Return (X, Y) of the center of cell containing provided text 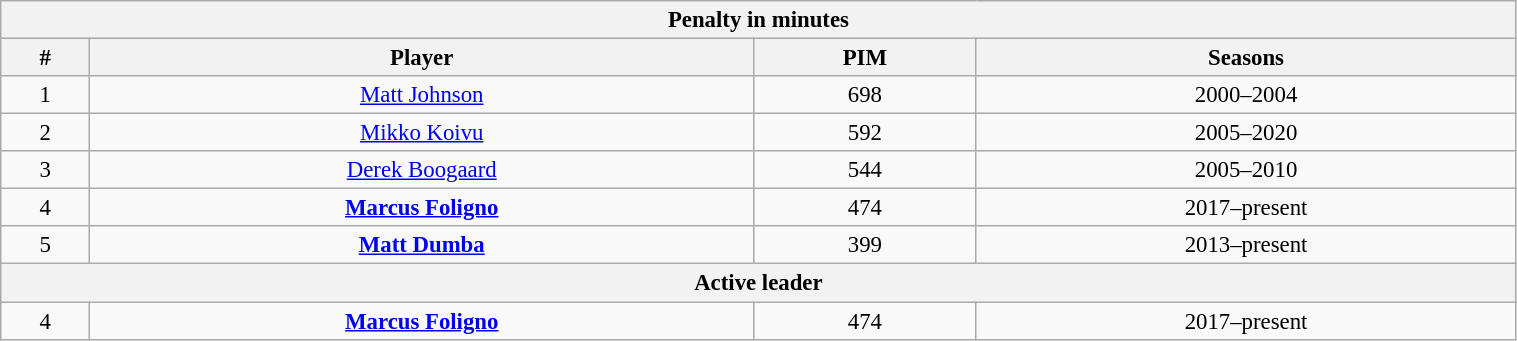
# (46, 58)
698 (865, 95)
2005–2020 (1246, 133)
PIM (865, 58)
592 (865, 133)
1 (46, 95)
2 (46, 133)
Matt Dumba (422, 245)
3 (46, 170)
5 (46, 245)
Player (422, 58)
Mikko Koivu (422, 133)
2000–2004 (1246, 95)
2005–2010 (1246, 170)
2013–present (1246, 245)
Derek Boogaard (422, 170)
544 (865, 170)
Seasons (1246, 58)
Matt Johnson (422, 95)
Active leader (758, 283)
Penalty in minutes (758, 20)
399 (865, 245)
